Search for the cell housing the specified text and yield its [X, Y] center coordinate. 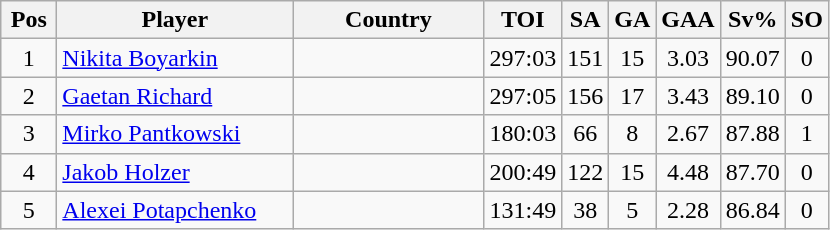
2.28 [688, 210]
38 [586, 210]
3 [29, 134]
Player [175, 20]
87.88 [752, 134]
86.84 [752, 210]
151 [586, 58]
17 [632, 96]
8 [632, 134]
Jakob Holzer [175, 172]
GA [632, 20]
Nikita Boyarkin [175, 58]
Country [388, 20]
122 [586, 172]
GAA [688, 20]
66 [586, 134]
2 [29, 96]
180:03 [523, 134]
Alexei Potapchenko [175, 210]
SA [586, 20]
3.43 [688, 96]
200:49 [523, 172]
4.48 [688, 172]
131:49 [523, 210]
Sv% [752, 20]
297:03 [523, 58]
3.03 [688, 58]
2.67 [688, 134]
89.10 [752, 96]
87.70 [752, 172]
297:05 [523, 96]
90.07 [752, 58]
Gaetan Richard [175, 96]
4 [29, 172]
TOI [523, 20]
Pos [29, 20]
Mirko Pantkowski [175, 134]
SO [806, 20]
156 [586, 96]
